Capture the cell that displays the provided text and extract its (x, y) central coordinate. 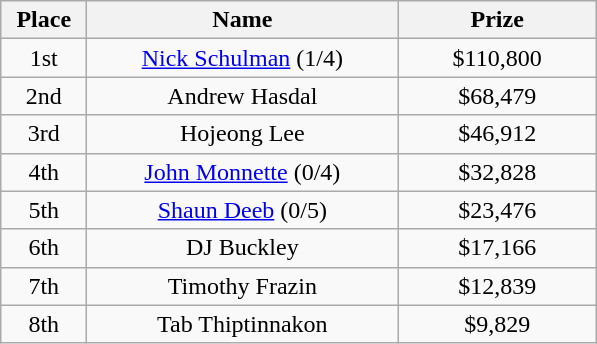
Nick Schulman (1/4) (242, 58)
Hojeong Lee (242, 134)
Name (242, 20)
Timothy Frazin (242, 286)
$23,476 (498, 210)
$46,912 (498, 134)
Place (44, 20)
3rd (44, 134)
4th (44, 172)
John Monnette (0/4) (242, 172)
$12,839 (498, 286)
DJ Buckley (242, 248)
Shaun Deeb (0/5) (242, 210)
$17,166 (498, 248)
1st (44, 58)
Tab Thiptinnakon (242, 324)
6th (44, 248)
$32,828 (498, 172)
8th (44, 324)
7th (44, 286)
Prize (498, 20)
2nd (44, 96)
Andrew Hasdal (242, 96)
5th (44, 210)
$68,479 (498, 96)
$110,800 (498, 58)
$9,829 (498, 324)
